Locate the cell with the specified text and output its [X, Y] center coordinate. 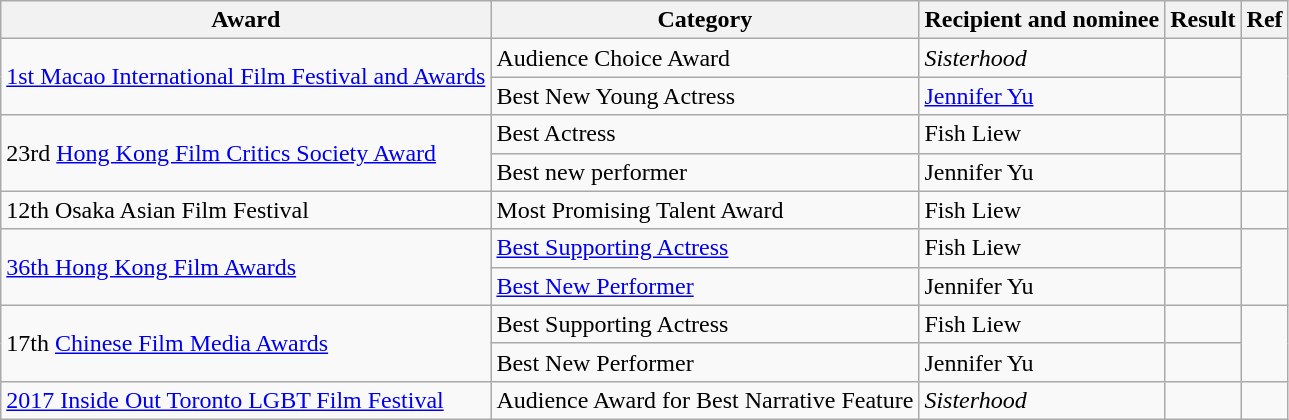
23rd Hong Kong Film Critics Society Award [246, 153]
17th Chinese Film Media Awards [246, 343]
Best Actress [705, 134]
Audience Choice Award [705, 58]
Recipient and nominee [1042, 20]
2017 Inside Out Toronto LGBT Film Festival [246, 400]
Category [705, 20]
1st Macao International Film Festival and Awards [246, 77]
36th Hong Kong Film Awards [246, 267]
Audience Award for Best Narrative Feature [705, 400]
Best New Young Actress [705, 96]
Result [1203, 20]
Best new performer [705, 172]
Award [246, 20]
Ref [1264, 20]
12th Osaka Asian Film Festival [246, 210]
Most Promising Talent Award [705, 210]
